From the cell containing the given text, extract its center point as [x, y] coordinate. 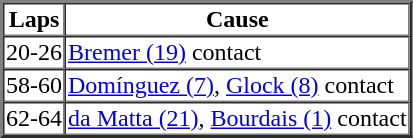
20-26 [34, 52]
Bremer (19) contact [238, 52]
62-64 [34, 118]
Domínguez (7), Glock (8) contact [238, 86]
58-60 [34, 86]
da Matta (21), Bourdais (1) contact [238, 118]
Cause [238, 20]
Laps [34, 20]
